For the text-containing cell, return its midpoint in (X, Y) coordinate format. 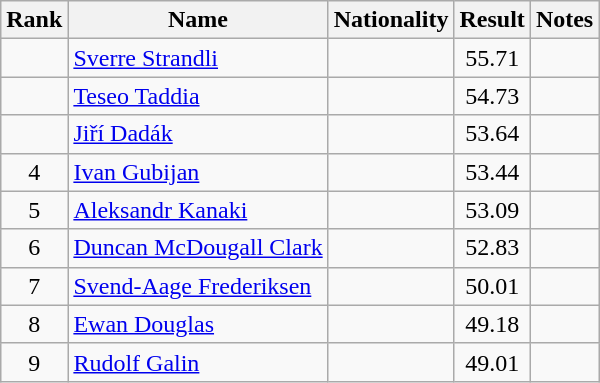
55.71 (492, 58)
52.83 (492, 248)
49.18 (492, 324)
Aleksandr Kanaki (198, 210)
53.09 (492, 210)
49.01 (492, 362)
5 (34, 210)
Sverre Strandli (198, 58)
53.44 (492, 172)
Notes (564, 20)
6 (34, 248)
Svend-Aage Frederiksen (198, 286)
Ewan Douglas (198, 324)
Name (198, 20)
Jiří Dadák (198, 134)
Result (492, 20)
Rank (34, 20)
54.73 (492, 96)
8 (34, 324)
53.64 (492, 134)
Ivan Gubijan (198, 172)
Duncan McDougall Clark (198, 248)
7 (34, 286)
Rudolf Galin (198, 362)
4 (34, 172)
9 (34, 362)
50.01 (492, 286)
Nationality (391, 20)
Teseo Taddia (198, 96)
